Determine the [x, y] coordinate at the center of the cell enclosing the given text.  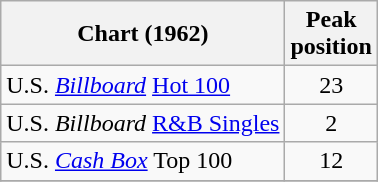
2 [331, 123]
Chart (1962) [143, 34]
23 [331, 85]
12 [331, 161]
U.S. Billboard Hot 100 [143, 85]
U.S. Billboard R&B Singles [143, 123]
Peakposition [331, 34]
U.S. Cash Box Top 100 [143, 161]
